Locate the cell with the specified text and output its (X, Y) center coordinate. 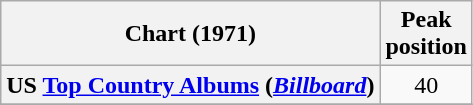
US Top Country Albums (Billboard) (190, 85)
Peak position (426, 34)
40 (426, 85)
Chart (1971) (190, 34)
